Return the (X, Y) coordinate for the center point of the cell that contains the specified text.  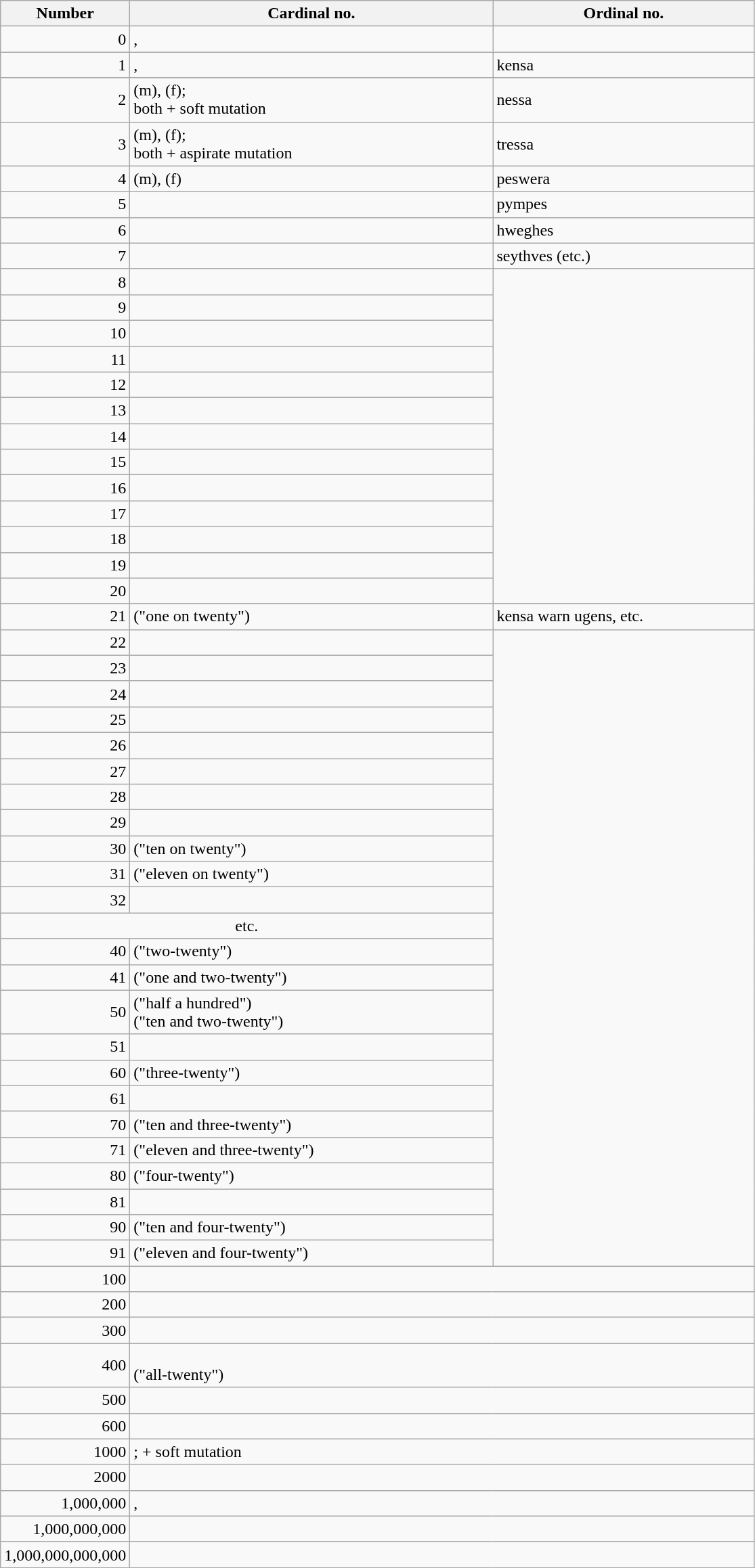
14 (65, 436)
nessa (624, 100)
17 (65, 514)
100 (65, 1279)
5 (65, 204)
1,000,000,000,000 (65, 1554)
1,000,000,000 (65, 1529)
21 (65, 617)
20 (65, 591)
7 (65, 256)
peswera (624, 179)
Cardinal no. (311, 14)
91 (65, 1253)
("ten on twenty") (311, 849)
2000 (65, 1477)
kensa warn ugens, etc. (624, 617)
90 (65, 1228)
24 (65, 694)
1 (65, 65)
32 (65, 900)
9 (65, 307)
3 (65, 143)
Number (65, 14)
1,000,000 (65, 1503)
600 (65, 1426)
10 (65, 333)
81 (65, 1201)
23 (65, 668)
71 (65, 1150)
15 (65, 462)
13 (65, 411)
("one on twenty") (311, 617)
("eleven and three-twenty") (311, 1150)
("three-twenty") (311, 1073)
18 (65, 539)
22 (65, 642)
30 (65, 849)
29 (65, 823)
61 (65, 1098)
2 (65, 100)
12 (65, 385)
1000 (65, 1452)
70 (65, 1124)
31 (65, 874)
tressa (624, 143)
pympes (624, 204)
80 (65, 1175)
4 (65, 179)
("ten and four-twenty") (311, 1228)
("all-twenty") (442, 1366)
51 (65, 1047)
16 (65, 488)
("one and two-twenty") (311, 977)
41 (65, 977)
(m), (f); both + soft mutation (311, 100)
300 (65, 1330)
("half a hundred") ("ten and two-twenty") (311, 1012)
60 (65, 1073)
27 (65, 771)
50 (65, 1012)
40 (65, 951)
; + soft mutation (442, 1452)
seythves (etc.) (624, 256)
25 (65, 719)
("ten and three-twenty") (311, 1124)
500 (65, 1400)
etc. (246, 926)
11 (65, 359)
(m), (f); both + aspirate mutation (311, 143)
19 (65, 565)
28 (65, 797)
200 (65, 1305)
("two-twenty") (311, 951)
26 (65, 745)
("eleven and four-twenty") (311, 1253)
6 (65, 230)
0 (65, 39)
8 (65, 282)
400 (65, 1366)
("eleven on twenty") (311, 874)
kensa (624, 65)
(m), (f) (311, 179)
("four-twenty") (311, 1175)
Ordinal no. (624, 14)
hweghes (624, 230)
